Pinpoint the cell where the given text exists, returning its (x, y) midpoint coordinate. 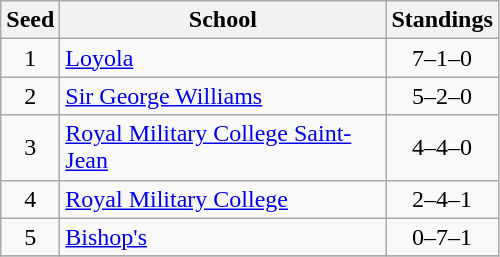
4–4–0 (442, 148)
Royal Military College Saint-Jean (223, 148)
School (223, 20)
Loyola (223, 58)
5–2–0 (442, 96)
7–1–0 (442, 58)
2 (30, 96)
Seed (30, 20)
Sir George Williams (223, 96)
Bishop's (223, 237)
2–4–1 (442, 199)
3 (30, 148)
5 (30, 237)
0–7–1 (442, 237)
4 (30, 199)
Royal Military College (223, 199)
Standings (442, 20)
1 (30, 58)
